Scan for the cell matching the given text and deliver its (x, y) coordinate at center. 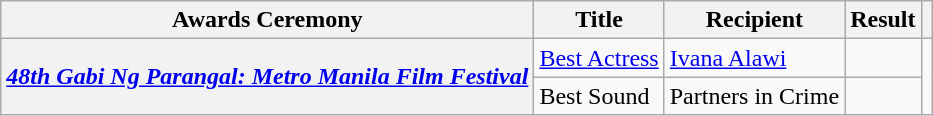
Ivana Alawi (754, 58)
Result (883, 20)
Title (599, 20)
Recipient (754, 20)
Awards Ceremony (268, 20)
Best Sound (599, 96)
48th Gabi Ng Parangal: Metro Manila Film Festival (268, 77)
Best Actress (599, 58)
Partners in Crime (754, 96)
